Search for the cell housing the specified text and yield its [X, Y] center coordinate. 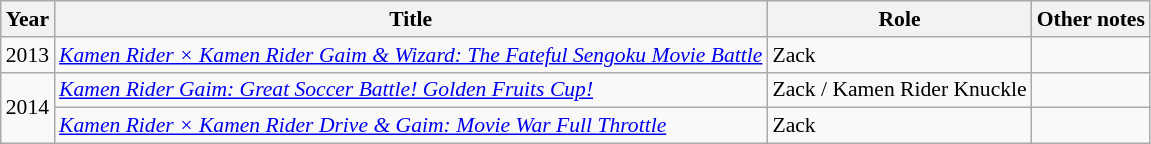
Kamen Rider Gaim: Great Soccer Battle! Golden Fruits Cup! [410, 90]
Title [410, 19]
Kamen Rider × Kamen Rider Drive & Gaim: Movie War Full Throttle [410, 126]
Other notes [1091, 19]
2013 [28, 55]
Year [28, 19]
2014 [28, 108]
Role [899, 19]
Zack / Kamen Rider Knuckle [899, 90]
Kamen Rider × Kamen Rider Gaim & Wizard: The Fateful Sengoku Movie Battle [410, 55]
